From the cell containing the given text, extract its center point as [X, Y] coordinate. 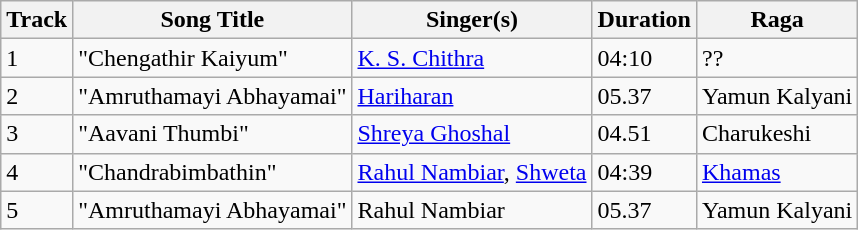
K. S. Chithra [472, 58]
Khamas [776, 172]
Track [37, 20]
?? [776, 58]
Raga [776, 20]
Duration [644, 20]
5 [37, 210]
"Chandrabimbathin" [212, 172]
04:10 [644, 58]
1 [37, 58]
"Aavani Thumbi" [212, 134]
Song Title [212, 20]
4 [37, 172]
Shreya Ghoshal [472, 134]
"Chengathir Kaiyum" [212, 58]
Charukeshi [776, 134]
Rahul Nambiar, Shweta [472, 172]
04.51 [644, 134]
3 [37, 134]
Hariharan [472, 96]
Singer(s) [472, 20]
2 [37, 96]
Rahul Nambiar [472, 210]
04:39 [644, 172]
